From the cell containing the given text, extract its center point as (x, y) coordinate. 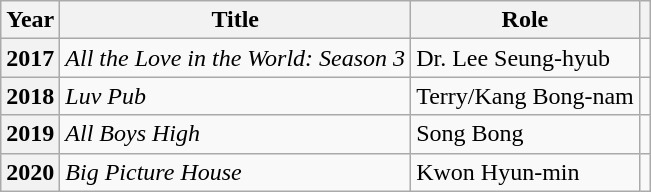
Title (236, 20)
Song Bong (526, 134)
Big Picture House (236, 172)
Luv Pub (236, 96)
Kwon Hyun-min (526, 172)
Dr. Lee Seung-hyub (526, 58)
Terry/Kang Bong-nam (526, 96)
2017 (30, 58)
2020 (30, 172)
All the Love in the World: Season 3 (236, 58)
2018 (30, 96)
All Boys High (236, 134)
2019 (30, 134)
Year (30, 20)
Role (526, 20)
